For the text-containing cell, return its midpoint in (x, y) coordinate format. 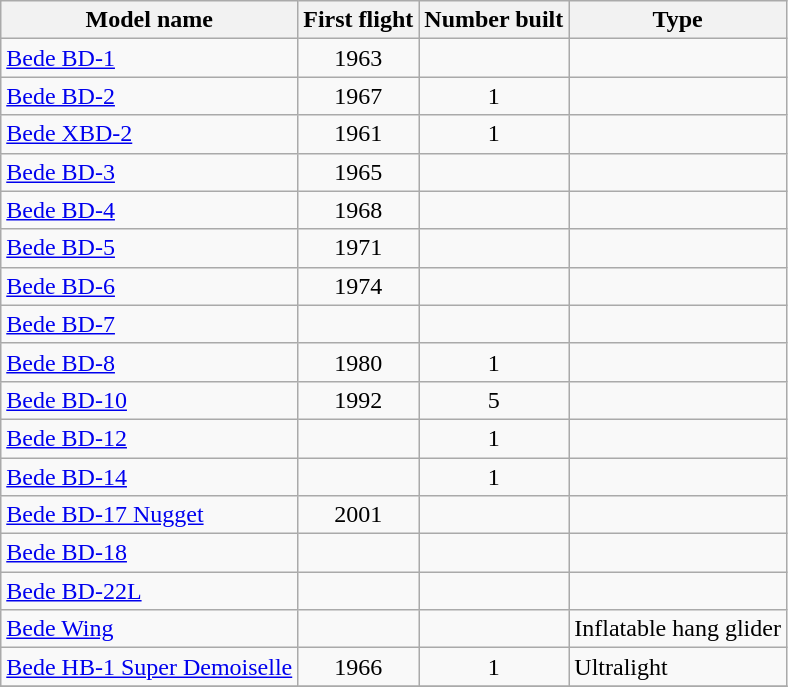
First flight (358, 20)
1961 (358, 134)
Bede BD-6 (150, 286)
Bede BD-14 (150, 477)
Bede BD-17 Nugget (150, 515)
2001 (358, 515)
Type (678, 20)
Bede BD-8 (150, 362)
Bede BD-3 (150, 172)
Bede BD-1 (150, 58)
Bede BD-5 (150, 248)
1974 (358, 286)
1992 (358, 400)
Bede BD-7 (150, 324)
Bede BD-4 (150, 210)
Bede BD-22L (150, 591)
Bede BD-2 (150, 96)
Bede BD-12 (150, 438)
Inflatable hang glider (678, 629)
Bede BD-10 (150, 400)
Bede HB-1 Super Demoiselle (150, 667)
Ultralight (678, 667)
1980 (358, 362)
Bede XBD-2 (150, 134)
1966 (358, 667)
Bede Wing (150, 629)
1971 (358, 248)
1968 (358, 210)
Number built (494, 20)
1965 (358, 172)
5 (494, 400)
Bede BD-18 (150, 553)
1963 (358, 58)
1967 (358, 96)
Model name (150, 20)
